Provide the (X, Y) coordinate of the cell's center where the given text is located.  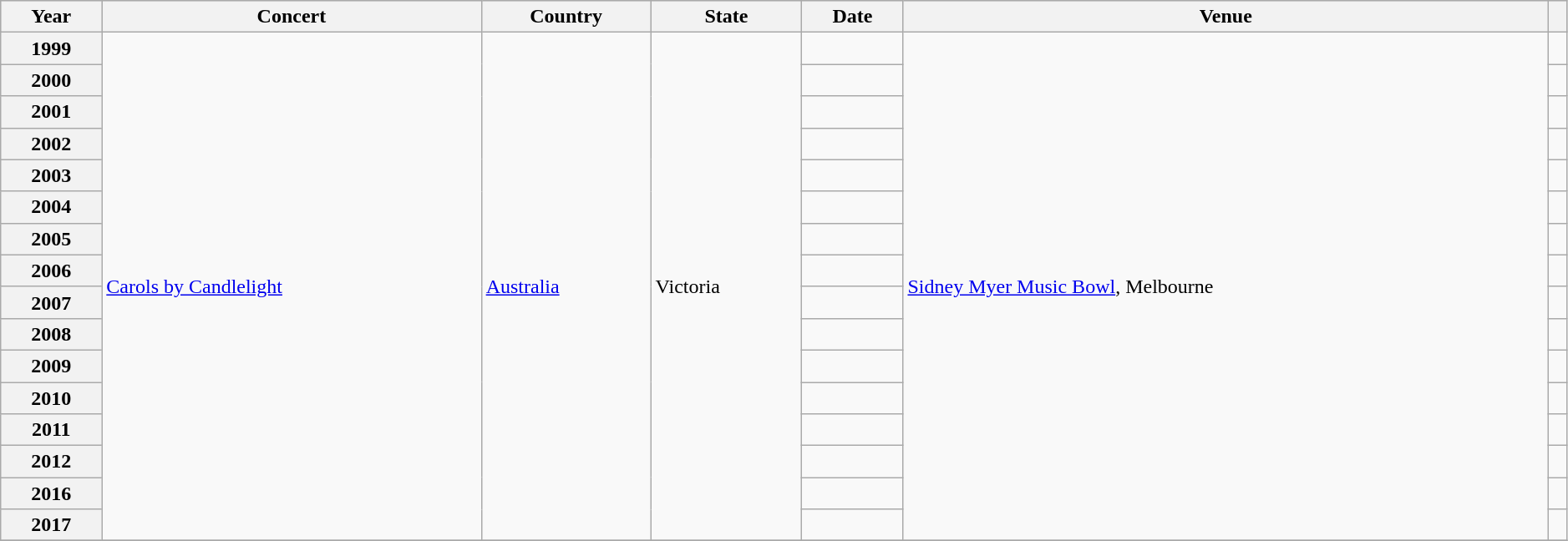
Carols by Candlelight (292, 287)
2004 (52, 207)
Date (852, 17)
2006 (52, 270)
2017 (52, 525)
2005 (52, 239)
Venue (1226, 17)
2011 (52, 430)
Sidney Myer Music Bowl, Melbourne (1226, 287)
2003 (52, 175)
State (727, 17)
2010 (52, 398)
Year (52, 17)
2000 (52, 80)
2009 (52, 366)
Victoria (727, 287)
2016 (52, 493)
Australia (566, 287)
1999 (52, 48)
2002 (52, 144)
2007 (52, 302)
Concert (292, 17)
2012 (52, 462)
2001 (52, 112)
Country (566, 17)
2008 (52, 334)
